Detect which cell encompasses the target text, then output its (X, Y) center coordinate. 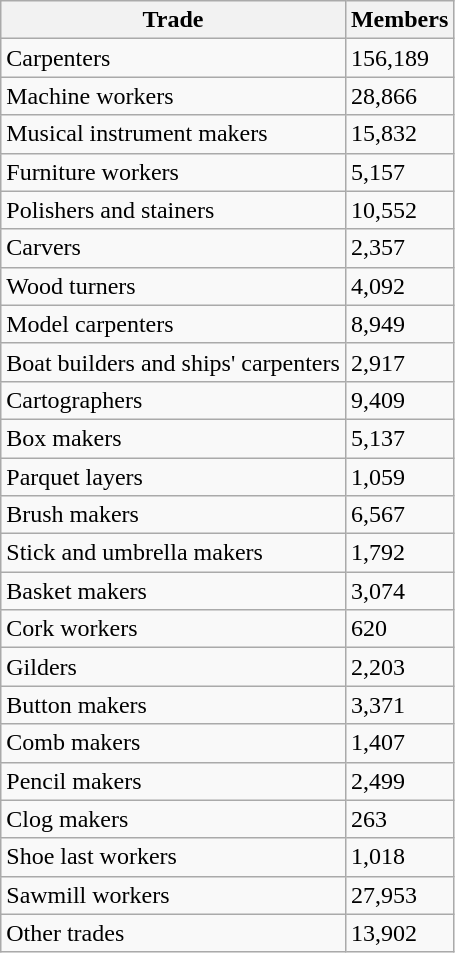
Machine workers (174, 96)
Gilders (174, 667)
Polishers and stainers (174, 210)
4,092 (399, 286)
Wood turners (174, 286)
Clog makers (174, 819)
Parquet layers (174, 477)
Musical instrument makers (174, 134)
2,499 (399, 781)
Cork workers (174, 629)
15,832 (399, 134)
3,371 (399, 705)
Sawmill workers (174, 895)
5,137 (399, 438)
6,567 (399, 515)
3,074 (399, 591)
10,552 (399, 210)
Trade (174, 20)
1,792 (399, 553)
Carpenters (174, 58)
Comb makers (174, 743)
2,357 (399, 248)
5,157 (399, 172)
2,917 (399, 362)
8,949 (399, 324)
Furniture workers (174, 172)
Shoe last workers (174, 857)
Boat builders and ships' carpenters (174, 362)
Model carpenters (174, 324)
1,407 (399, 743)
Members (399, 20)
156,189 (399, 58)
Box makers (174, 438)
Basket makers (174, 591)
Button makers (174, 705)
1,018 (399, 857)
620 (399, 629)
Pencil makers (174, 781)
Cartographers (174, 400)
13,902 (399, 933)
Carvers (174, 248)
Brush makers (174, 515)
27,953 (399, 895)
9,409 (399, 400)
263 (399, 819)
1,059 (399, 477)
28,866 (399, 96)
Other trades (174, 933)
Stick and umbrella makers (174, 553)
2,203 (399, 667)
